Provide the [X, Y] coordinate of the cell's center where the given text is located.  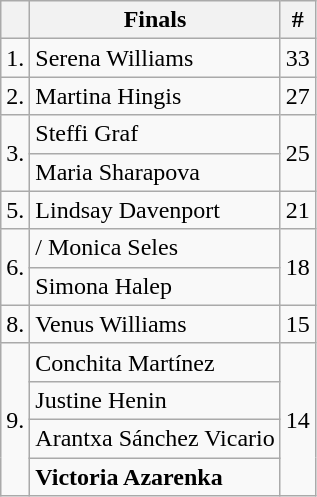
/ Monica Seles [155, 248]
5. [16, 210]
# [298, 20]
6. [16, 267]
Conchita Martínez [155, 362]
33 [298, 58]
18 [298, 267]
14 [298, 419]
15 [298, 324]
3. [16, 153]
Victoria Azarenka [155, 477]
Steffi Graf [155, 134]
1. [16, 58]
27 [298, 96]
8. [16, 324]
2. [16, 96]
Justine Henin [155, 400]
9. [16, 419]
Lindsay Davenport [155, 210]
Serena Williams [155, 58]
21 [298, 210]
Maria Sharapova [155, 172]
Venus Williams [155, 324]
Simona Halep [155, 286]
Arantxa Sánchez Vicario [155, 438]
25 [298, 153]
Martina Hingis [155, 96]
Finals [155, 20]
